From the cell containing the given text, extract its center point as [x, y] coordinate. 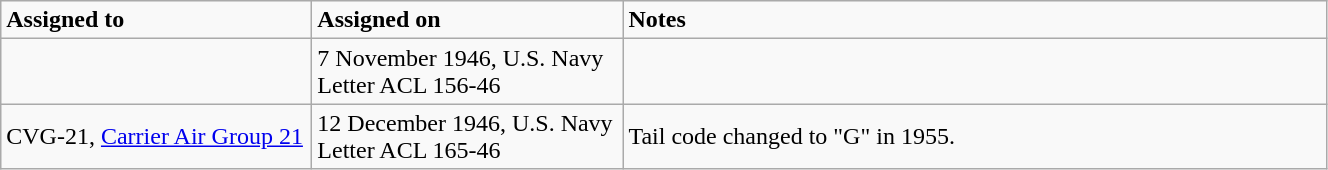
7 November 1946, U.S. Navy Letter ACL 156-46 [468, 72]
12 December 1946, U.S. Navy Letter ACL 165-46 [468, 136]
CVG-21, Carrier Air Group 21 [156, 136]
Assigned to [156, 20]
Tail code changed to "G" in 1955. [975, 136]
Notes [975, 20]
Assigned on [468, 20]
